For the text-containing cell, return its midpoint in (X, Y) coordinate format. 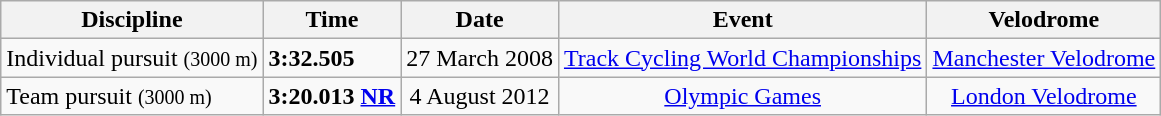
Discipline (132, 20)
3:32.505 (332, 58)
Manchester Velodrome (1044, 58)
Event (742, 20)
Velodrome (1044, 20)
Olympic Games (742, 96)
3:20.013 NR (332, 96)
Time (332, 20)
4 August 2012 (480, 96)
27 March 2008 (480, 58)
Track Cycling World Championships (742, 58)
Date (480, 20)
Individual pursuit (3000 m) (132, 58)
Team pursuit (3000 m) (132, 96)
London Velodrome (1044, 96)
